Provide the [x, y] coordinate of the cell's center where the given text is located.  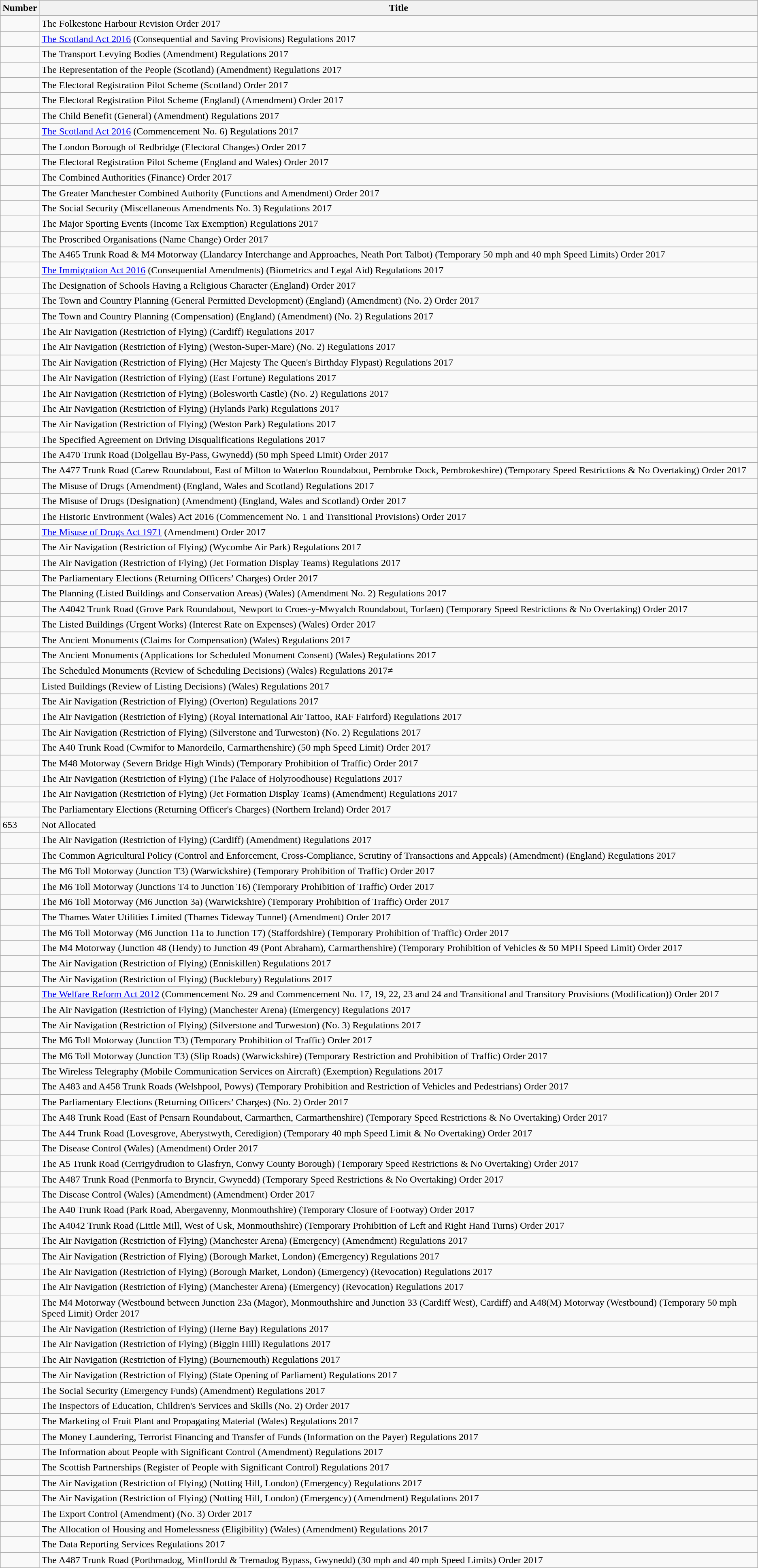
The Social Security (Emergency Funds) (Amendment) Regulations 2017 [398, 1390]
The Proscribed Organisations (Name Change) Order 2017 [398, 239]
The Air Navigation (Restriction of Flying) (Bolesworth Castle) (No. 2) Regulations 2017 [398, 393]
The Parliamentary Elections (Returning Officer's Charges) (Northern Ireland) Order 2017 [398, 809]
The Child Benefit (General) (Amendment) Regulations 2017 [398, 116]
The Misuse of Drugs (Designation) (Amendment) (England, Wales and Scotland) Order 2017 [398, 501]
The Air Navigation (Restriction of Flying) (Notting Hill, London) (Emergency) Regulations 2017 [398, 1483]
The Air Navigation (Restriction of Flying) (Overton) Regulations 2017 [398, 702]
The Scheduled Monuments (Review of Scheduling Decisions) (Wales) Regulations 2017≠ [398, 670]
The Allocation of Housing and Homelessness (Eligibility) (Wales) (Amendment) Regulations 2017 [398, 1529]
The Air Navigation (Restriction of Flying) (State Opening of Parliament) Regulations 2017 [398, 1375]
The Electoral Registration Pilot Scheme (England) (Amendment) Order 2017 [398, 100]
The Air Navigation (Restriction of Flying) (Weston Park) Regulations 2017 [398, 424]
The A40 Trunk Road (Park Road, Abergavenny, Monmouthshire) (Temporary Closure of Footway) Order 2017 [398, 1210]
The Representation of the People (Scotland) (Amendment) Regulations 2017 [398, 70]
The Greater Manchester Combined Authority (Functions and Amendment) Order 2017 [398, 193]
The Major Sporting Events (Income Tax Exemption) Regulations 2017 [398, 224]
The Air Navigation (Restriction of Flying) (Manchester Arena) (Emergency) Regulations 2017 [398, 1010]
The Inspectors of Education, Children's Services and Skills (No. 2) Order 2017 [398, 1406]
The Air Navigation (Restriction of Flying) (Silverstone and Turweston) (No. 3) Regulations 2017 [398, 1025]
The Data Reporting Services Regulations 2017 [398, 1545]
The Air Navigation (Restriction of Flying) (Borough Market, London) (Emergency) (Revocation) Regulations 2017 [398, 1272]
The Transport Levying Bodies (Amendment) Regulations 2017 [398, 54]
The Disease Control (Wales) (Amendment) (Amendment) Order 2017 [398, 1195]
The Social Security (Miscellaneous Amendments No. 3) Regulations 2017 [398, 208]
Title [398, 8]
The Information about People with Significant Control (Amendment) Regulations 2017 [398, 1452]
The Air Navigation (Restriction of Flying) (Enniskillen) Regulations 2017 [398, 964]
The A48 Trunk Road (East of Pensarn Roundabout, Carmarthen, Carmarthenshire) (Temporary Speed Restrictions & No Overtaking) Order 2017 [398, 1117]
The M6 Toll Motorway (M6 Junction 3a) (Warwickshire) (Temporary Prohibition of Traffic) Order 2017 [398, 902]
The Ancient Monuments (Claims for Compensation) (Wales) Regulations 2017 [398, 640]
The Parliamentary Elections (Returning Officers’ Charges) Order 2017 [398, 578]
The Air Navigation (Restriction of Flying) (Silverstone and Turweston) (No. 2) Regulations 2017 [398, 732]
The A44 Trunk Road (Lovesgrove, Aberystwyth, Ceredigion) (Temporary 40 mph Speed Limit & No Overtaking) Order 2017 [398, 1133]
The Air Navigation (Restriction of Flying) (Biggin Hill) Regulations 2017 [398, 1344]
The Air Navigation (Restriction of Flying) (Borough Market, London) (Emergency) Regulations 2017 [398, 1256]
The Historic Environment (Wales) Act 2016 (Commencement No. 1 and Transitional Provisions) Order 2017 [398, 517]
The Thames Water Utilities Limited (Thames Tideway Tunnel) (Amendment) Order 2017 [398, 917]
The A487 Trunk Road (Penmorfa to Bryncir, Gwynedd) (Temporary Speed Restrictions & No Overtaking) Order 2017 [398, 1179]
The Misuse of Drugs (Amendment) (England, Wales and Scotland) Regulations 2017 [398, 486]
The Air Navigation (Restriction of Flying) (Bucklebury) Regulations 2017 [398, 979]
The Misuse of Drugs Act 1971 (Amendment) Order 2017 [398, 532]
The Folkestone Harbour Revision Order 2017 [398, 23]
The Parliamentary Elections (Returning Officers’ Charges) (No. 2) Order 2017 [398, 1102]
The Air Navigation (Restriction of Flying) (Notting Hill, London) (Emergency) (Amendment) Regulations 2017 [398, 1498]
The M48 Motorway (Severn Bridge High Winds) (Temporary Prohibition of Traffic) Order 2017 [398, 763]
The M6 Toll Motorway (M6 Junction 11a to Junction T7) (Staffordshire) (Temporary Prohibition of Traffic) Order 2017 [398, 932]
The London Borough of Redbridge (Electoral Changes) Order 2017 [398, 147]
The A470 Trunk Road (Dolgellau By-Pass, Gwynedd) (50 mph Speed Limit) Order 2017 [398, 455]
The Listed Buildings (Urgent Works) (Interest Rate on Expenses) (Wales) Order 2017 [398, 624]
The Air Navigation (Restriction of Flying) (Royal International Air Tattoo, RAF Fairford) Regulations 2017 [398, 717]
The Scotland Act 2016 (Commencement No. 6) Regulations 2017 [398, 131]
Number [20, 8]
The Air Navigation (Restriction of Flying) (Wycombe Air Park) Regulations 2017 [398, 547]
The Wireless Telegraphy (Mobile Communication Services on Aircraft) (Exemption) Regulations 2017 [398, 1071]
Listed Buildings (Review of Listing Decisions) (Wales) Regulations 2017 [398, 686]
The M6 Toll Motorway (Junction T3) (Warwickshire) (Temporary Prohibition of Traffic) Order 2017 [398, 871]
The Air Navigation (Restriction of Flying) (Herne Bay) Regulations 2017 [398, 1329]
The A465 Trunk Road & M4 Motorway (Llandarcy Interchange and Approaches, Neath Port Talbot) (Temporary 50 mph and 40 mph Speed Limits) Order 2017 [398, 255]
653 [20, 825]
The A40 Trunk Road (Cwmifor to Manordeilo, Carmarthenshire) (50 mph Speed Limit) Order 2017 [398, 748]
The M6 Toll Motorway (Junction T3) (Slip Roads) (Warwickshire) (Temporary Restriction and Prohibition of Traffic) Order 2017 [398, 1056]
The Ancient Monuments (Applications for Scheduled Monument Consent) (Wales) Regulations 2017 [398, 655]
The Scottish Partnerships (Register of People with Significant Control) Regulations 2017 [398, 1468]
The Immigration Act 2016 (Consequential Amendments) (Biometrics and Legal Aid) Regulations 2017 [398, 270]
The Electoral Registration Pilot Scheme (Scotland) Order 2017 [398, 85]
The M6 Toll Motorway (Junctions T4 to Junction T6) (Temporary Prohibition of Traffic) Order 2017 [398, 886]
The Air Navigation (Restriction of Flying) (East Fortune) Regulations 2017 [398, 378]
The Marketing of Fruit Plant and Propagating Material (Wales) Regulations 2017 [398, 1421]
The Electoral Registration Pilot Scheme (England and Wales) Order 2017 [398, 162]
The Air Navigation (Restriction of Flying) (Weston-Super-Mare) (No. 2) Regulations 2017 [398, 347]
The Specified Agreement on Driving Disqualifications Regulations 2017 [398, 439]
The Air Navigation (Restriction of Flying) (Manchester Arena) (Emergency) (Amendment) Regulations 2017 [398, 1241]
The A483 and A458 Trunk Roads (Welshpool, Powys) (Temporary Prohibition and Restriction of Vehicles and Pedestrians) Order 2017 [398, 1087]
The Town and Country Planning (Compensation) (England) (Amendment) (No. 2) Regulations 2017 [398, 316]
The A4042 Trunk Road (Little Mill, West of Usk, Monmouthshire) (Temporary Prohibition of Left and Right Hand Turns) Order 2017 [398, 1225]
The Town and Country Planning (General Permitted Development) (England) (Amendment) (No. 2) Order 2017 [398, 301]
The Air Navigation (Restriction of Flying) (Jet Formation Display Teams) Regulations 2017 [398, 563]
The Air Navigation (Restriction of Flying) (Manchester Arena) (Emergency) (Revocation) Regulations 2017 [398, 1287]
The A5 Trunk Road (Cerrigydrudion to Glasfryn, Conwy County Borough) (Temporary Speed Restrictions & No Overtaking) Order 2017 [398, 1164]
The Combined Authorities (Finance) Order 2017 [398, 177]
The M6 Toll Motorway (Junction T3) (Temporary Prohibition of Traffic) Order 2017 [398, 1040]
The Air Navigation (Restriction of Flying) (Her Majesty The Queen's Birthday Flypast) Regulations 2017 [398, 362]
The Planning (Listed Buildings and Conservation Areas) (Wales) (Amendment No. 2) Regulations 2017 [398, 594]
The Air Navigation (Restriction of Flying) (Bournemouth) Regulations 2017 [398, 1360]
The Air Navigation (Restriction of Flying) (Hylands Park) Regulations 2017 [398, 408]
The Air Navigation (Restriction of Flying) (Cardiff) (Amendment) Regulations 2017 [398, 840]
The Air Navigation (Restriction of Flying) (Jet Formation Display Teams) (Amendment) Regulations 2017 [398, 794]
The Scotland Act 2016 (Consequential and Saving Provisions) Regulations 2017 [398, 39]
The Air Navigation (Restriction of Flying) (Cardiff) Regulations 2017 [398, 332]
The A487 Trunk Road (Porthmadog, Minffordd & Tremadog Bypass, Gwynedd) (30 mph and 40 mph Speed Limits) Order 2017 [398, 1560]
Not Allocated [398, 825]
The Designation of Schools Having a Religious Character (England) Order 2017 [398, 285]
The Export Control (Amendment) (No. 3) Order 2017 [398, 1514]
The Disease Control (Wales) (Amendment) Order 2017 [398, 1148]
The Air Navigation (Restriction of Flying) (The Palace of Holyroodhouse) Regulations 2017 [398, 779]
The Money Laundering, Terrorist Financing and Transfer of Funds (Information on the Payer) Regulations 2017 [398, 1437]
